Locate the cell with the specified text and output its (x, y) center coordinate. 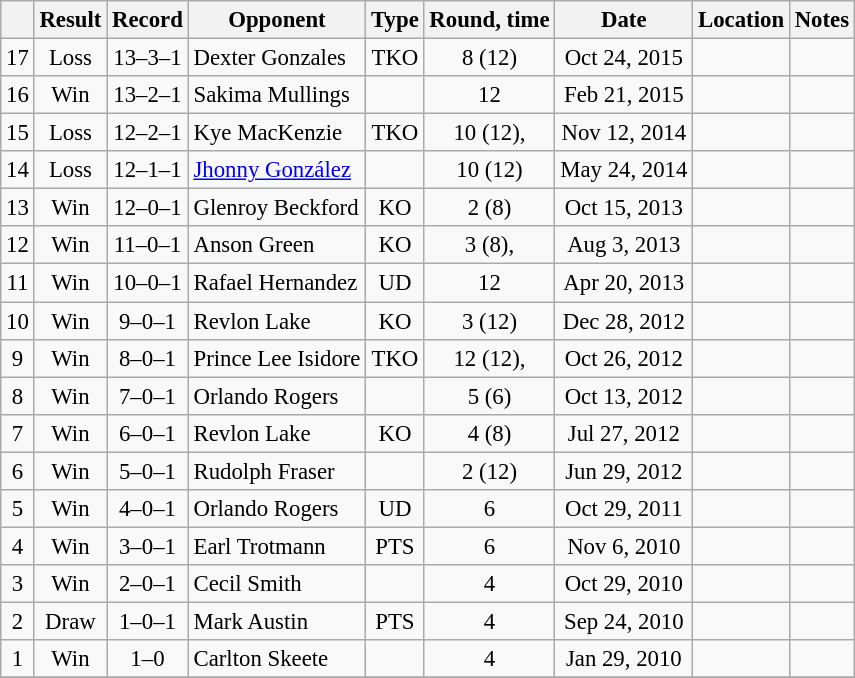
May 24, 2014 (624, 170)
2 (8) (490, 208)
Oct 15, 2013 (624, 208)
Nov 6, 2010 (624, 546)
Earl Trotmann (277, 546)
Prince Lee Isidore (277, 358)
Apr 20, 2013 (624, 283)
Mark Austin (277, 621)
3 (12) (490, 321)
11–0–1 (148, 245)
Type (395, 20)
8 (18, 396)
5–0–1 (148, 471)
12–1–1 (148, 170)
Feb 21, 2015 (624, 95)
Aug 3, 2013 (624, 245)
13–3–1 (148, 58)
Dexter Gonzales (277, 58)
10–0–1 (148, 283)
Glenroy Beckford (277, 208)
Carlton Skeete (277, 659)
Rafael Hernandez (277, 283)
9 (18, 358)
Oct 13, 2012 (624, 396)
10 (12) (490, 170)
7–0–1 (148, 396)
2 (18, 621)
9–0–1 (148, 321)
Notes (822, 20)
1 (18, 659)
4 (8) (490, 433)
Result (70, 20)
4–0–1 (148, 509)
3 (18, 584)
12–2–1 (148, 133)
Draw (70, 621)
Round, time (490, 20)
Record (148, 20)
2–0–1 (148, 584)
Anson Green (277, 245)
16 (18, 95)
10 (12), (490, 133)
Date (624, 20)
3–0–1 (148, 546)
13–2–1 (148, 95)
3 (8), (490, 245)
11 (18, 283)
Opponent (277, 20)
Sep 24, 2010 (624, 621)
Oct 29, 2011 (624, 509)
Location (742, 20)
7 (18, 433)
Jan 29, 2010 (624, 659)
Jhonny González (277, 170)
8–0–1 (148, 358)
14 (18, 170)
1–0 (148, 659)
6–0–1 (148, 433)
Sakima Mullings (277, 95)
10 (18, 321)
Dec 28, 2012 (624, 321)
Oct 29, 2010 (624, 584)
5 (18, 509)
1–0–1 (148, 621)
Oct 24, 2015 (624, 58)
12–0–1 (148, 208)
15 (18, 133)
8 (12) (490, 58)
2 (12) (490, 471)
Jul 27, 2012 (624, 433)
Cecil Smith (277, 584)
Jun 29, 2012 (624, 471)
Rudolph Fraser (277, 471)
Nov 12, 2014 (624, 133)
Kye MacKenzie (277, 133)
17 (18, 58)
12 (12), (490, 358)
Oct 26, 2012 (624, 358)
5 (6) (490, 396)
13 (18, 208)
